Scan for the cell matching the given text and deliver its [X, Y] coordinate at center. 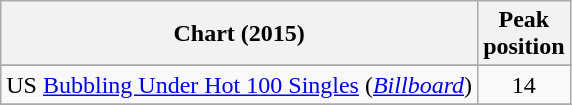
Peak position [524, 34]
14 [524, 85]
US Bubbling Under Hot 100 Singles (Billboard) [240, 85]
Chart (2015) [240, 34]
